Provide the [X, Y] coordinate of the cell's center where the given text is located.  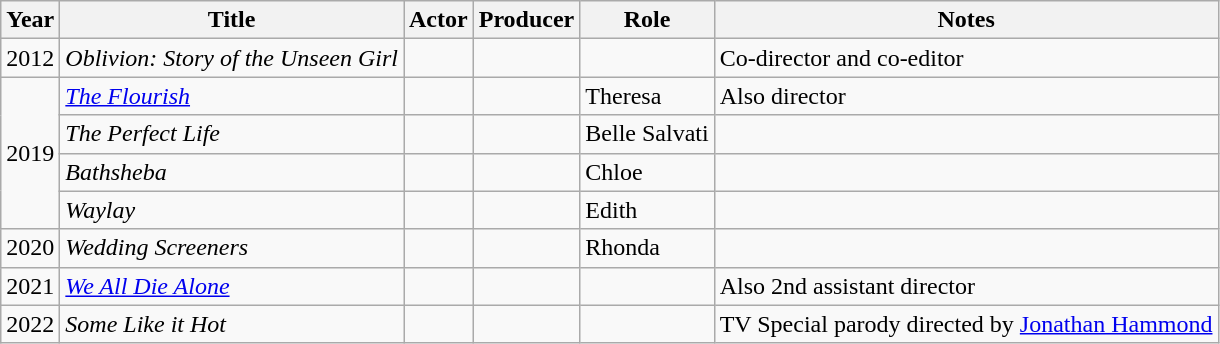
TV Special parody directed by Jonathan Hammond [966, 324]
Rhonda [647, 248]
Wedding Screeners [232, 248]
The Perfect Life [232, 134]
Role [647, 20]
2020 [30, 248]
Also director [966, 96]
Actor [439, 20]
Waylay [232, 210]
Oblivion: Story of the Unseen Girl [232, 58]
Bathsheba [232, 172]
Chloe [647, 172]
Theresa [647, 96]
Co-director and co-editor [966, 58]
Notes [966, 20]
The Flourish [232, 96]
Belle Salvati [647, 134]
Year [30, 20]
2019 [30, 153]
2021 [30, 286]
Producer [526, 20]
2012 [30, 58]
We All Die Alone [232, 286]
2022 [30, 324]
Also 2nd assistant director [966, 286]
Edith [647, 210]
Title [232, 20]
Some Like it Hot [232, 324]
